Find where the given text appears and provide that cell's center as (x, y) coordinate. 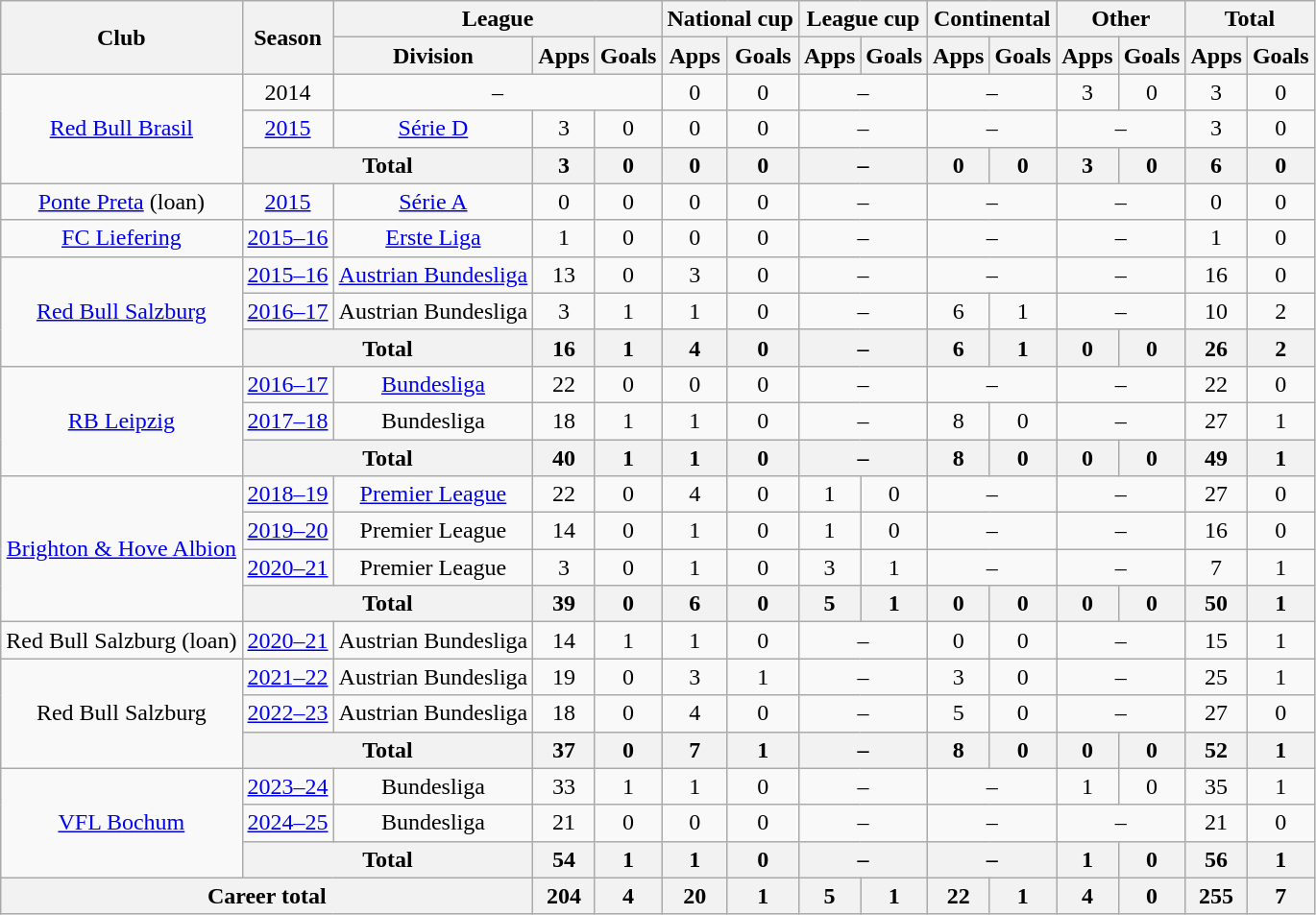
Série A (433, 202)
Red Bull Brasil (121, 129)
2014 (288, 92)
35 (1216, 786)
Red Bull Salzburg (loan) (121, 640)
2019–20 (288, 531)
National cup (730, 19)
13 (564, 275)
49 (1216, 458)
Other (1121, 19)
56 (1216, 859)
Club (121, 37)
Career total (267, 896)
Season (288, 37)
FC Liefering (121, 238)
Ponte Preta (loan) (121, 202)
39 (564, 604)
2022–23 (288, 713)
League (498, 19)
26 (1216, 348)
2021–22 (288, 677)
VFL Bochum (121, 823)
Continental (992, 19)
255 (1216, 896)
Brighton & Hove Albion (121, 549)
2023–24 (288, 786)
Série D (433, 129)
2017–18 (288, 421)
54 (564, 859)
RB Leipzig (121, 421)
52 (1216, 750)
40 (564, 458)
37 (564, 750)
Erste Liga (433, 238)
League cup (863, 19)
25 (1216, 677)
15 (1216, 640)
33 (564, 786)
50 (1216, 604)
10 (1216, 311)
Division (433, 56)
19 (564, 677)
20 (695, 896)
2024–25 (288, 823)
2018–19 (288, 494)
204 (564, 896)
